Find where the given text appears and provide that cell's center as (X, Y) coordinate. 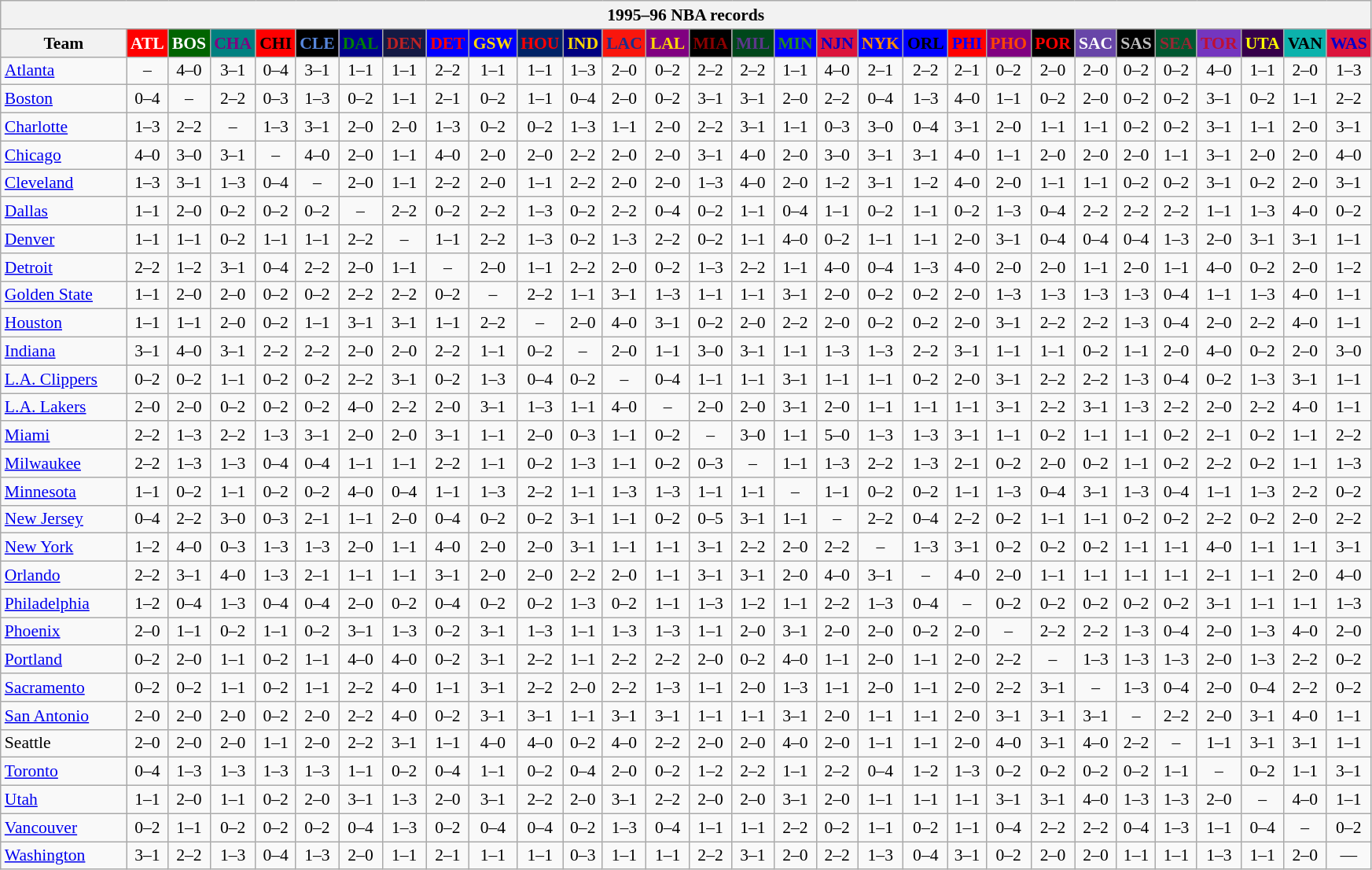
L.A. Lakers (64, 407)
HOU (539, 43)
Vancouver (64, 828)
Washington (64, 856)
Atlanta (64, 71)
Golden State (64, 295)
SEA (1176, 43)
New Jersey (64, 519)
Cleveland (64, 183)
Chicago (64, 155)
Dallas (64, 212)
PHO (1008, 43)
Utah (64, 800)
LAC (624, 43)
Miami (64, 436)
NYK (881, 43)
Houston (64, 323)
Orlando (64, 576)
CHI (275, 43)
— (1349, 856)
DAL (361, 43)
1995–96 NBA records (686, 15)
Boston (64, 99)
CLE (318, 43)
0–5 (710, 519)
DET (448, 43)
5–0 (837, 436)
CHA (233, 43)
Indiana (64, 352)
Milwaukee (64, 463)
Team (64, 43)
Sacramento (64, 688)
IND (583, 43)
POR (1053, 43)
Phoenix (64, 632)
Minnesota (64, 492)
LAL (668, 43)
BOS (189, 43)
TOR (1219, 43)
MIN (795, 43)
ORL (926, 43)
Charlotte (64, 127)
PHI (967, 43)
WAS (1349, 43)
Portland (64, 660)
Detroit (64, 267)
VAN (1305, 43)
MIA (710, 43)
ATL (148, 43)
Seattle (64, 743)
UTA (1263, 43)
San Antonio (64, 716)
NJN (837, 43)
L.A. Clippers (64, 379)
GSW (494, 43)
Denver (64, 239)
Philadelphia (64, 603)
Toronto (64, 772)
New York (64, 547)
SAS (1136, 43)
DEN (404, 43)
MIL (753, 43)
SAC (1096, 43)
